Return (x, y) of the center of cell containing provided text 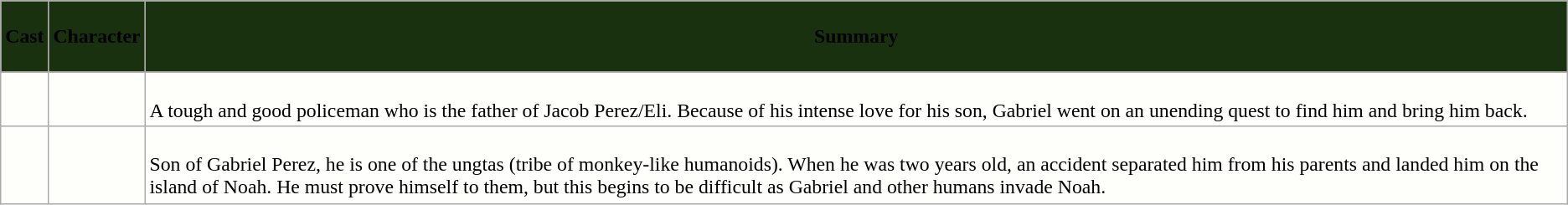
Cast (25, 37)
Character (97, 37)
Summary (856, 37)
